Output the [X, Y] coordinate of the center of the cell containing the given text.  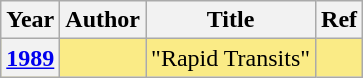
Title [231, 20]
Year [30, 20]
1989 [30, 58]
Author [103, 20]
"Rapid Transits" [231, 58]
Ref [340, 20]
